Find where the given text appears and provide that cell's center as [x, y] coordinate. 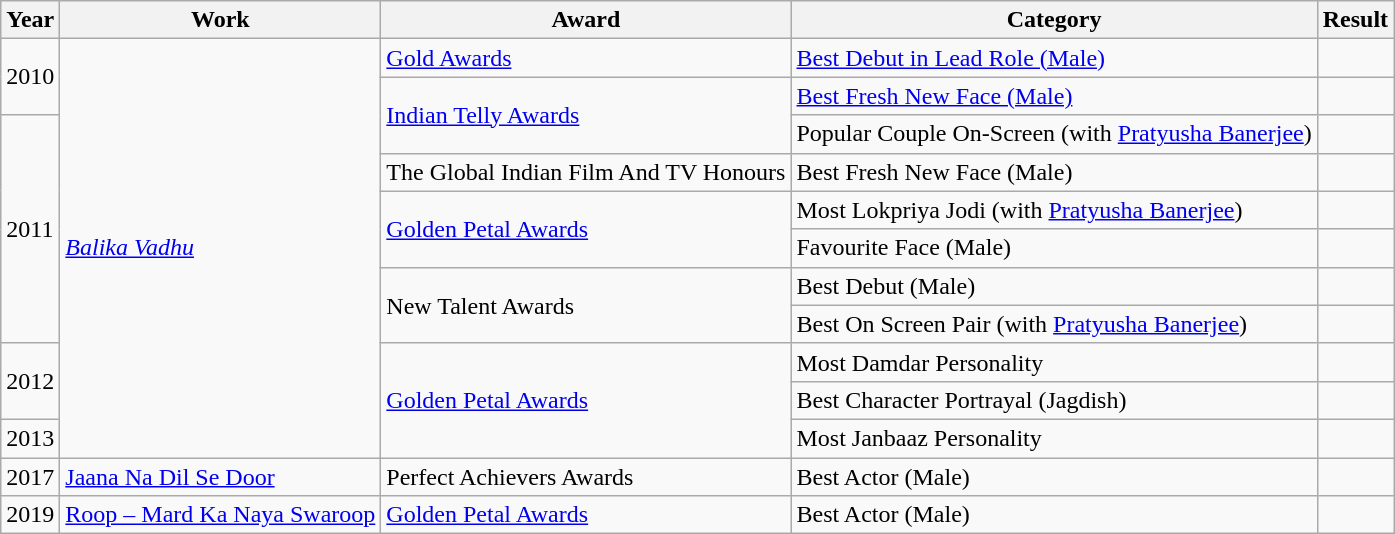
Jaana Na Dil Se Door [220, 477]
Most Janbaaz Personality [1054, 438]
Indian Telly Awards [586, 115]
Best Character Portrayal (Jagdish) [1054, 400]
Best On Screen Pair (with Pratyusha Banerjee) [1054, 324]
2019 [30, 515]
Gold Awards [586, 58]
Best Debut in Lead Role (Male) [1054, 58]
2013 [30, 438]
Work [220, 20]
2011 [30, 229]
Popular Couple On-Screen (with Pratyusha Banerjee) [1054, 134]
Perfect Achievers Awards [586, 477]
Favourite Face (Male) [1054, 248]
Award [586, 20]
2010 [30, 77]
Roop – Mard Ka Naya Swaroop [220, 515]
Year [30, 20]
New Talent Awards [586, 305]
Result [1355, 20]
2017 [30, 477]
Most Damdar Personality [1054, 362]
The Global Indian Film And TV Honours [586, 172]
Balika Vadhu [220, 248]
Category [1054, 20]
2012 [30, 381]
Best Debut (Male) [1054, 286]
Most Lokpriya Jodi (with Pratyusha Banerjee) [1054, 210]
